Pinpoint the cell where the given text exists, returning its [X, Y] midpoint coordinate. 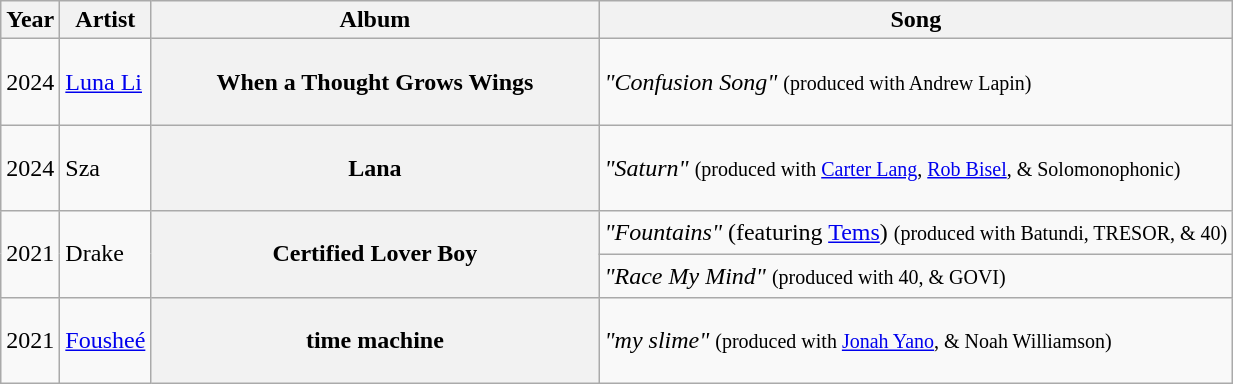
Artist [106, 20]
When a Thought Grows Wings [375, 82]
"Confusion Song" (produced with Andrew Lapin) [916, 82]
Year [30, 20]
Fousheé [106, 340]
"Fountains" (featuring Tems) (produced with Batundi, TRESOR, & 40) [916, 232]
Album [375, 20]
Drake [106, 254]
Lana [375, 168]
time machine [375, 340]
Certified Lover Boy [375, 254]
"my slime" (produced with Jonah Yano, & Noah Williamson) [916, 340]
Sza [106, 168]
"Race My Mind" (produced with 40, & GOVI) [916, 276]
Song [916, 20]
Luna Li [106, 82]
"Saturn" (produced with Carter Lang, Rob Bisel, & Solomonophonic) [916, 168]
